Pinpoint the cell where the given text exists, returning its (X, Y) midpoint coordinate. 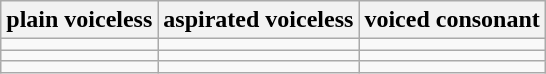
aspirated voiceless (258, 20)
voiced consonant (452, 20)
plain voiceless (80, 20)
